Provide the [X, Y] coordinate of the cell's center where the given text is located.  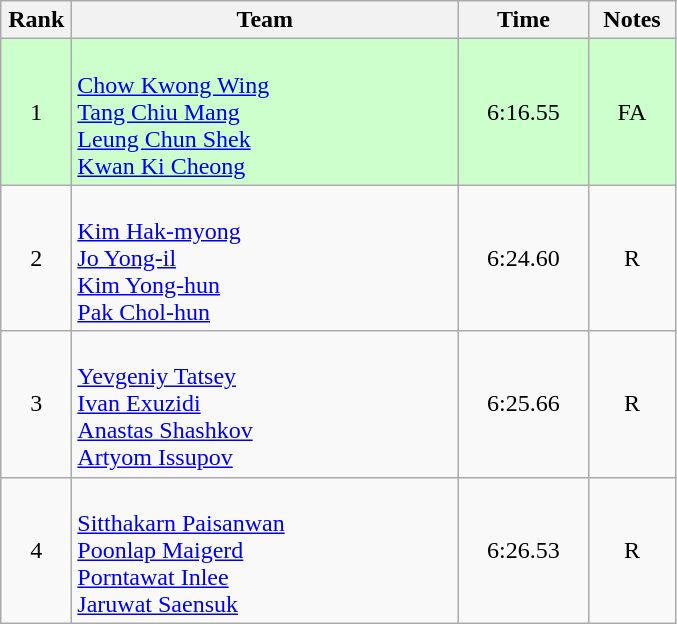
FA [632, 112]
Notes [632, 20]
Yevgeniy TatseyIvan ExuzidiAnastas ShashkovArtyom Issupov [265, 404]
Chow Kwong WingTang Chiu MangLeung Chun ShekKwan Ki Cheong [265, 112]
Sitthakarn PaisanwanPoonlap MaigerdPorntawat InleeJaruwat Saensuk [265, 550]
Kim Hak-myongJo Yong-ilKim Yong-hunPak Chol-hun [265, 258]
1 [36, 112]
Time [524, 20]
6:26.53 [524, 550]
Team [265, 20]
6:24.60 [524, 258]
6:16.55 [524, 112]
6:25.66 [524, 404]
Rank [36, 20]
2 [36, 258]
3 [36, 404]
4 [36, 550]
